Find where the given text appears and provide that cell's center as [X, Y] coordinate. 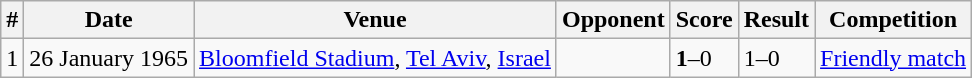
Result [776, 20]
Bloomfield Stadium, Tel Aviv, Israel [376, 58]
# [12, 20]
Opponent [613, 20]
26 January 1965 [109, 58]
Competition [894, 20]
Date [109, 20]
1 [12, 58]
Venue [376, 20]
Friendly match [894, 58]
Score [704, 20]
